Search for the cell housing the specified text and yield its (X, Y) center coordinate. 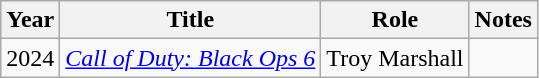
2024 (30, 58)
Call of Duty: Black Ops 6 (190, 58)
Role (395, 20)
Title (190, 20)
Notes (503, 20)
Year (30, 20)
Troy Marshall (395, 58)
